Provide the (X, Y) coordinate of the cell's center where the given text is located.  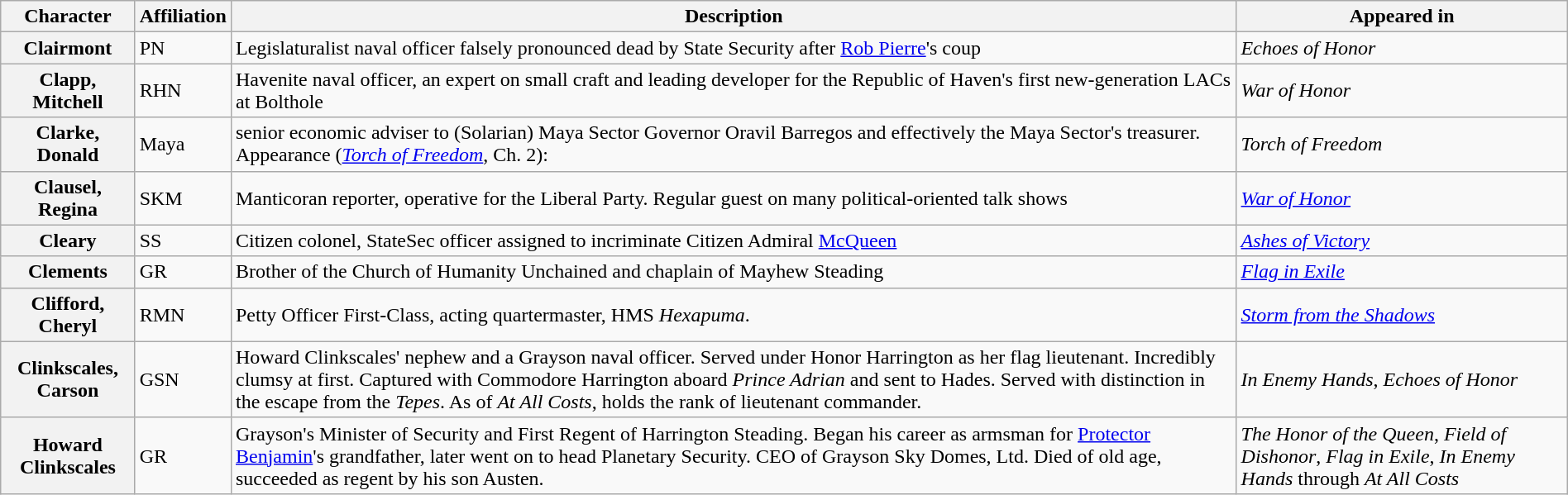
Howard Clinkscales (68, 455)
Manticoran reporter, operative for the Liberal Party. Regular guest on many political-oriented talk shows (734, 198)
Description (734, 17)
Havenite naval officer, an expert on small craft and leading developer for the Republic of Haven's first new-generation LACs at Bolthole (734, 91)
Brother of the Church of Humanity Unchained and chaplain of Mayhew Steading (734, 272)
Petty Officer First-Class, acting quartermaster, HMS Hexapuma. (734, 314)
Clairmont (68, 48)
RHN (183, 91)
RMN (183, 314)
Legislaturalist naval officer falsely pronounced dead by State Security after Rob Pierre's coup (734, 48)
In Enemy Hands, Echoes of Honor (1402, 379)
Appeared in (1402, 17)
Maya (183, 144)
Storm from the Shadows (1402, 314)
Torch of Freedom (1402, 144)
Clausel, Regina (68, 198)
Cleary (68, 240)
The Honor of the Queen, Field of Dishonor, Flag in Exile, In Enemy Hands through At All Costs (1402, 455)
Clarke, Donald (68, 144)
Echoes of Honor (1402, 48)
Affiliation (183, 17)
Clements (68, 272)
Flag in Exile (1402, 272)
Citizen colonel, StateSec officer assigned to incriminate Citizen Admiral McQueen (734, 240)
Clapp, Mitchell (68, 91)
GSN (183, 379)
Ashes of Victory (1402, 240)
SS (183, 240)
SKM (183, 198)
Clinkscales, Carson (68, 379)
Clifford, Cheryl (68, 314)
PN (183, 48)
Character (68, 17)
